Provide the (x, y) coordinate of the cell's center where the given text is located.  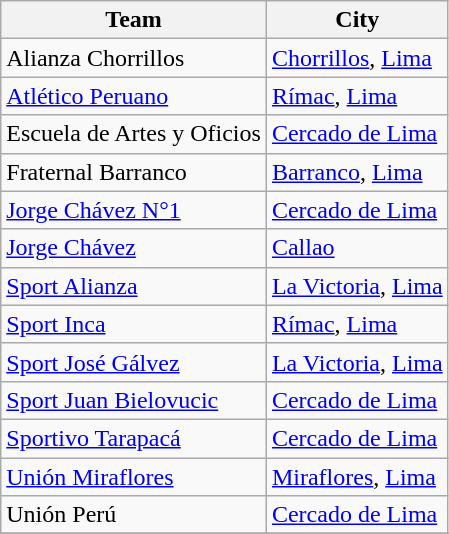
Jorge Chávez (134, 248)
Alianza Chorrillos (134, 58)
Fraternal Barranco (134, 172)
Unión Perú (134, 515)
Callao (357, 248)
City (357, 20)
Atlético Peruano (134, 96)
Sport José Gálvez (134, 362)
Unión Miraflores (134, 477)
Team (134, 20)
Sport Juan Bielovucic (134, 400)
Chorrillos, Lima (357, 58)
Escuela de Artes y Oficios (134, 134)
Barranco, Lima (357, 172)
Miraflores, Lima (357, 477)
Sport Alianza (134, 286)
Jorge Chávez N°1 (134, 210)
Sportivo Tarapacá (134, 438)
Sport Inca (134, 324)
